Output the (X, Y) coordinate of the center of the cell containing the given text.  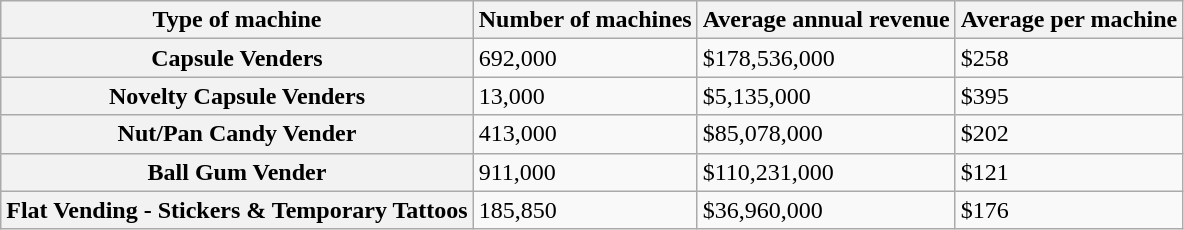
Nut/Pan Candy Vender (237, 134)
185,850 (585, 210)
Type of machine (237, 20)
$202 (1068, 134)
Number of machines (585, 20)
$258 (1068, 58)
Novelty Capsule Venders (237, 96)
Average annual revenue (826, 20)
$36,960,000 (826, 210)
Capsule Venders (237, 58)
$176 (1068, 210)
Average per machine (1068, 20)
$121 (1068, 172)
$5,135,000 (826, 96)
$395 (1068, 96)
13,000 (585, 96)
$178,536,000 (826, 58)
911,000 (585, 172)
$110,231,000 (826, 172)
$85,078,000 (826, 134)
413,000 (585, 134)
Flat Vending - Stickers & Temporary Tattoos (237, 210)
Ball Gum Vender (237, 172)
692,000 (585, 58)
